Output the [X, Y] coordinate of the center of the cell containing the given text.  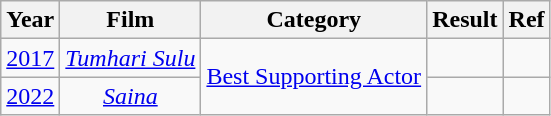
Saina [130, 96]
Film [130, 20]
Category [314, 20]
Year [30, 20]
2017 [30, 58]
2022 [30, 96]
Tumhari Sulu [130, 58]
Result [465, 20]
Ref [526, 20]
Best Supporting Actor [314, 77]
